Capture the cell that displays the provided text and extract its (X, Y) central coordinate. 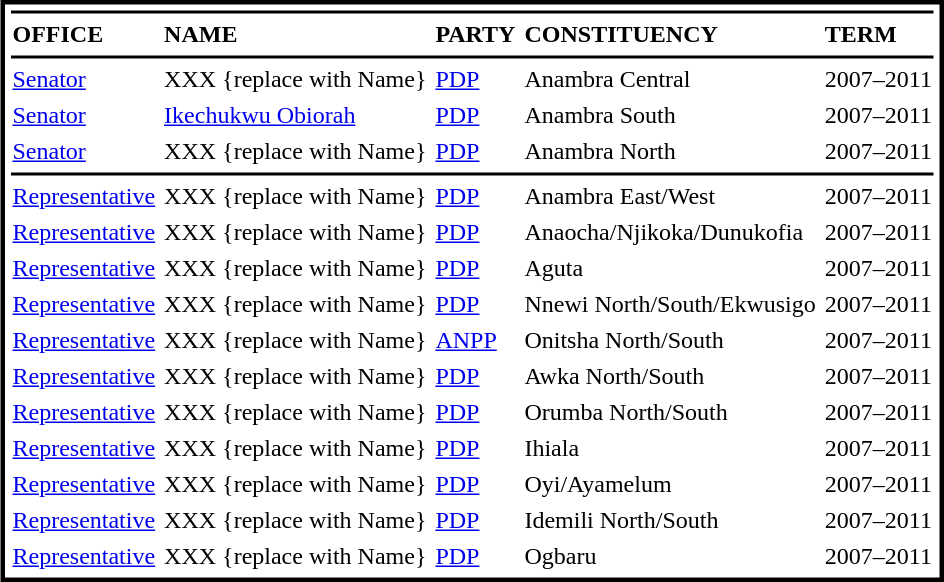
Anambra North (670, 151)
Awka North/South (670, 377)
Anambra Central (670, 79)
Orumba North/South (670, 413)
Anambra East/West (670, 197)
OFFICE (84, 35)
NAME (296, 35)
Nnewi North/South/Ekwusigo (670, 305)
Ikechukwu Obiorah (296, 115)
Ogbaru (670, 557)
Anaocha/Njikoka/Dunukofia (670, 233)
PARTY (476, 35)
ANPP (476, 341)
Onitsha North/South (670, 341)
Anambra South (670, 115)
Aguta (670, 269)
CONSTITUENCY (670, 35)
Idemili North/South (670, 521)
Oyi/Ayamelum (670, 485)
Ihiala (670, 449)
TERM (878, 35)
